Return (x, y) of the center of cell containing provided text 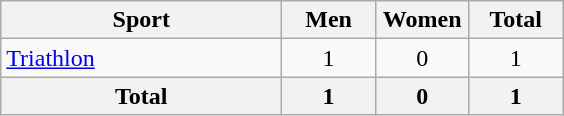
Women (422, 20)
Men (329, 20)
Triathlon (142, 58)
Sport (142, 20)
